Provide the (x, y) coordinate of the cell's center where the given text is located.  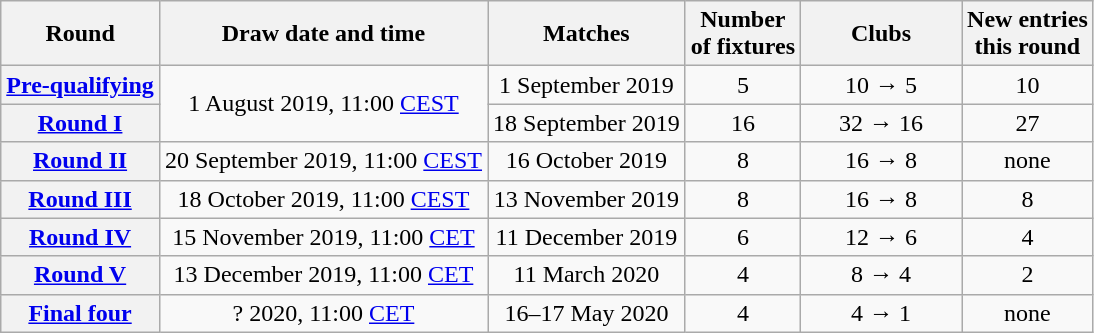
16 October 2019 (587, 161)
Clubs (882, 34)
10 → 5 (882, 85)
1 August 2019, 11:00 CEST (323, 104)
20 September 2019, 11:00 CEST (323, 161)
Round II (80, 161)
15 November 2019, 11:00 CET (323, 237)
12 → 6 (882, 237)
Numberof fixtures (742, 34)
Pre-qualifying (80, 85)
16–17 May 2020 (587, 313)
New entriesthis round (1028, 34)
27 (1028, 123)
18 September 2019 (587, 123)
Round III (80, 199)
4 → 1 (882, 313)
10 (1028, 85)
5 (742, 85)
Round IV (80, 237)
16 (742, 123)
8 → 4 (882, 275)
32 → 16 (882, 123)
2 (1028, 275)
Matches (587, 34)
Round I (80, 123)
Round V (80, 275)
? 2020, 11:00 CET (323, 313)
13 December 2019, 11:00 CET (323, 275)
Final four (80, 313)
Round (80, 34)
11 March 2020 (587, 275)
6 (742, 237)
11 December 2019 (587, 237)
18 October 2019, 11:00 CEST (323, 199)
1 September 2019 (587, 85)
13 November 2019 (587, 199)
Draw date and time (323, 34)
